Provide the [x, y] coordinate of the cell's center where the given text is located.  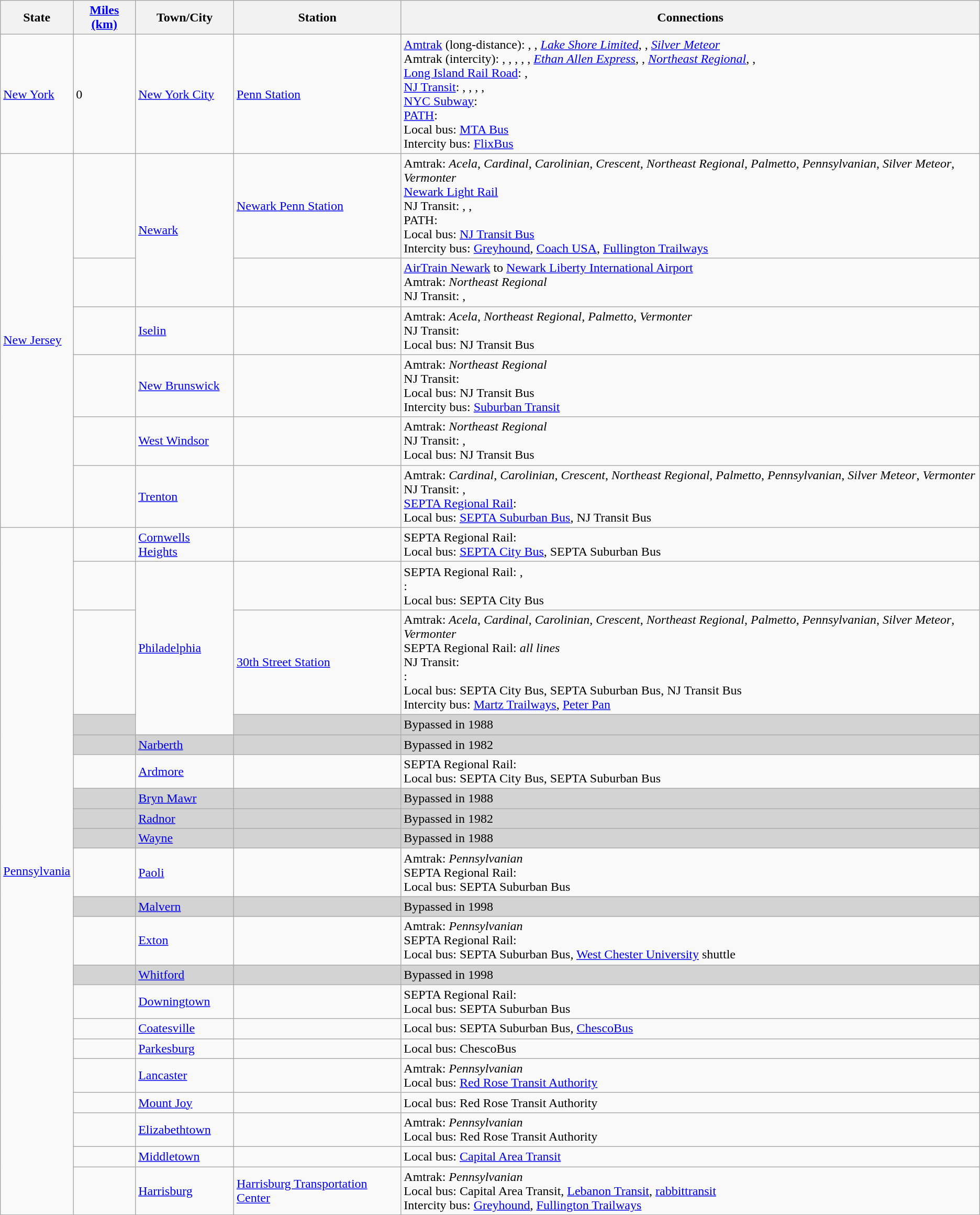
West Windsor [185, 441]
Harrisburg [185, 1191]
Paoli [185, 872]
Elizabethtown [185, 1129]
Amtrak: Northeast Regional NJ Transit: Local bus: NJ Transit Bus Intercity bus: Suburban Transit [690, 385]
Coatesville [185, 1029]
Parkesburg [185, 1048]
Middletown [185, 1156]
Town/City [185, 18]
New York [37, 94]
Wayne [185, 838]
Philadelphia [185, 648]
Exton [185, 941]
New Brunswick [185, 385]
Miles (km) [105, 18]
Amtrak: Pennsylvanian Local bus: Capital Area Transit, Lebanon Transit, rabbittransit Intercity bus: Greyhound, Fullington Trailways [690, 1191]
Amtrak: Pennsylvanian SEPTA Regional Rail: Local bus: SEPTA Suburban Bus, West Chester University shuttle [690, 941]
Lancaster [185, 1076]
Station [317, 18]
Pennsylvania [37, 871]
SEPTA Regional Rail: Local bus: SEPTA Suburban Bus [690, 1001]
New York City [185, 94]
Bryn Mawr [185, 799]
Connections [690, 18]
Iselin [185, 330]
Downingtown [185, 1001]
Harrisburg Transportation Center [317, 1191]
Mount Joy [185, 1102]
Local bus: Red Rose Transit Authority [690, 1102]
Amtrak: Acela, Northeast Regional, Palmetto, Vermonter NJ Transit: Local bus: NJ Transit Bus [690, 330]
Local bus: ChescoBus [690, 1048]
Local bus: Capital Area Transit [690, 1156]
Narberth [185, 744]
Amtrak: Pennsylvanian SEPTA Regional Rail: Local bus: SEPTA Suburban Bus [690, 872]
Penn Station [317, 94]
0 [105, 94]
Newark [185, 230]
State [37, 18]
Radnor [185, 819]
30th Street Station [317, 662]
SEPTA Regional Rail: , : Local bus: SEPTA City Bus [690, 586]
Whitford [185, 975]
Local bus: SEPTA Suburban Bus, ChescoBus [690, 1029]
Malvern [185, 907]
Ardmore [185, 772]
Newark Penn Station [317, 206]
AirTrain Newark to Newark Liberty International Airport Amtrak: Northeast Regional NJ Transit: , [690, 282]
Cornwells Heights [185, 545]
Trenton [185, 496]
New Jersey [37, 340]
Amtrak: Northeast Regional NJ Transit: , Local bus: NJ Transit Bus [690, 441]
